Detect which cell encompasses the target text, then output its (x, y) center coordinate. 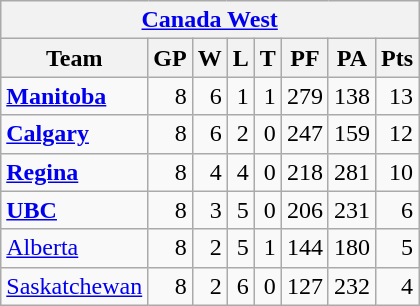
232 (352, 286)
W (210, 58)
L (240, 58)
Saskatchewan (74, 286)
206 (304, 210)
10 (396, 172)
127 (304, 286)
138 (352, 96)
Team (74, 58)
T (268, 58)
PA (352, 58)
281 (352, 172)
180 (352, 248)
231 (352, 210)
218 (304, 172)
Manitoba (74, 96)
159 (352, 134)
Calgary (74, 134)
UBC (74, 210)
12 (396, 134)
279 (304, 96)
144 (304, 248)
3 (210, 210)
PF (304, 58)
13 (396, 96)
Pts (396, 58)
Canada West (210, 20)
GP (170, 58)
Alberta (74, 248)
Regina (74, 172)
247 (304, 134)
